Locate the cell with the specified text and output its [X, Y] center coordinate. 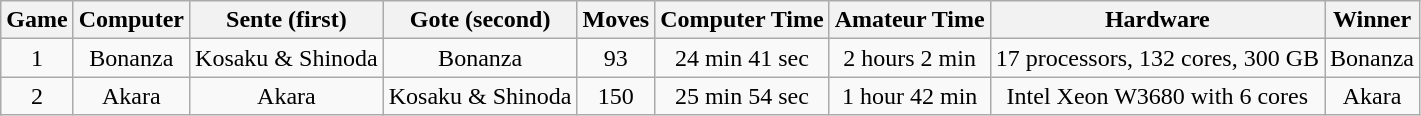
150 [616, 96]
Computer [131, 20]
25 min 54 sec [742, 96]
Amateur Time [910, 20]
Computer Time [742, 20]
1 hour 42 min [910, 96]
Moves [616, 20]
Sente (first) [287, 20]
Game [37, 20]
17 processors, 132 cores, 300 GB [1157, 58]
24 min 41 sec [742, 58]
Intel Xeon W3680 with 6 cores [1157, 96]
93 [616, 58]
Winner [1372, 20]
2 hours 2 min [910, 58]
1 [37, 58]
Hardware [1157, 20]
2 [37, 96]
Gote (second) [480, 20]
